Identify which cell holds the provided text, then report its [x, y] central coordinate. 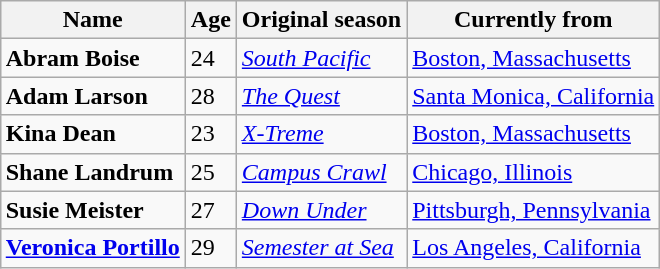
X-Treme [321, 134]
29 [210, 248]
Los Angeles, California [534, 248]
Campus Crawl [321, 172]
Shane Landrum [92, 172]
28 [210, 96]
Age [210, 20]
Name [92, 20]
Original season [321, 20]
Abram Boise [92, 58]
Down Under [321, 210]
Currently from [534, 20]
Susie Meister [92, 210]
23 [210, 134]
Semester at Sea [321, 248]
The Quest [321, 96]
Pittsburgh, Pennsylvania [534, 210]
Chicago, Illinois [534, 172]
Adam Larson [92, 96]
Veronica Portillo [92, 248]
South Pacific [321, 58]
25 [210, 172]
27 [210, 210]
24 [210, 58]
Kina Dean [92, 134]
Santa Monica, California [534, 96]
